Capture the cell that displays the provided text and extract its [x, y] central coordinate. 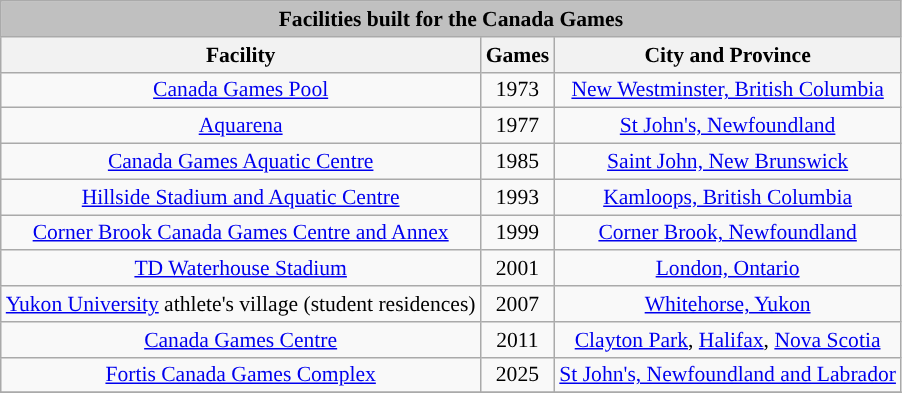
St John's, Newfoundland [728, 126]
2011 [518, 340]
2025 [518, 375]
Saint John, New Brunswick [728, 162]
Facility [241, 55]
Aquarena [241, 126]
New Westminster, British Columbia [728, 90]
Yukon University athlete's village (student residences) [241, 304]
Canada Games Pool [241, 90]
London, Ontario [728, 269]
Whitehorse, Yukon [728, 304]
Kamloops, British Columbia [728, 197]
Games [518, 55]
1973 [518, 90]
Corner Brook, Newfoundland [728, 233]
2001 [518, 269]
Fortis Canada Games Complex [241, 375]
Facilities built for the Canada Games [451, 19]
1977 [518, 126]
1993 [518, 197]
TD Waterhouse Stadium [241, 269]
1985 [518, 162]
Canada Games Aquatic Centre [241, 162]
1999 [518, 233]
St John's, Newfoundland and Labrador [728, 375]
2007 [518, 304]
Hillside Stadium and Aquatic Centre [241, 197]
Canada Games Centre [241, 340]
Corner Brook Canada Games Centre and Annex [241, 233]
City and Province [728, 55]
Clayton Park, Halifax, Nova Scotia [728, 340]
